Locate the cell with the specified text and output its [X, Y] center coordinate. 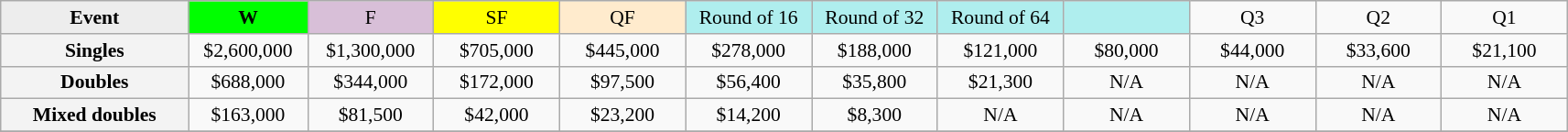
$21,300 [1000, 82]
$344,000 [371, 82]
$21,100 [1505, 50]
Doubles [95, 82]
Mixed doubles [95, 115]
$35,800 [874, 82]
$14,200 [749, 115]
$445,000 [622, 50]
$8,300 [874, 115]
$33,600 [1379, 50]
Q3 [1252, 17]
$2,600,000 [248, 50]
$81,500 [371, 115]
Round of 16 [749, 17]
$97,500 [622, 82]
$688,000 [248, 82]
Round of 64 [1000, 17]
Q1 [1505, 17]
QF [622, 17]
Round of 32 [874, 17]
$705,000 [497, 50]
Event [95, 17]
$1,300,000 [371, 50]
$42,000 [497, 115]
$23,200 [622, 115]
$163,000 [248, 115]
$121,000 [1000, 50]
$278,000 [749, 50]
Q2 [1379, 17]
$188,000 [874, 50]
$56,400 [749, 82]
Singles [95, 50]
$80,000 [1127, 50]
F [371, 17]
$44,000 [1252, 50]
W [248, 17]
SF [497, 17]
$172,000 [497, 82]
